Detect which cell encompasses the target text, then output its (X, Y) center coordinate. 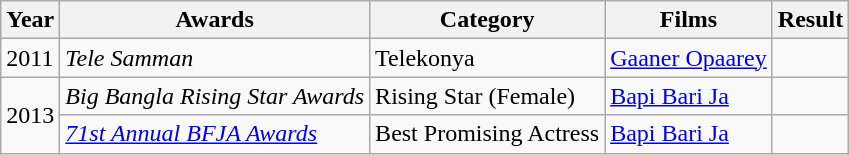
Tele Samman (215, 58)
2013 (30, 115)
Rising Star (Female) (488, 96)
Year (30, 20)
2011 (30, 58)
Category (488, 20)
Best Promising Actress (488, 134)
71st Annual BFJA Awards (215, 134)
Films (689, 20)
Telekonya (488, 58)
Awards (215, 20)
Result (810, 20)
Big Bangla Rising Star Awards (215, 96)
Gaaner Opaarey (689, 58)
